Locate the cell with the specified text and output its (X, Y) center coordinate. 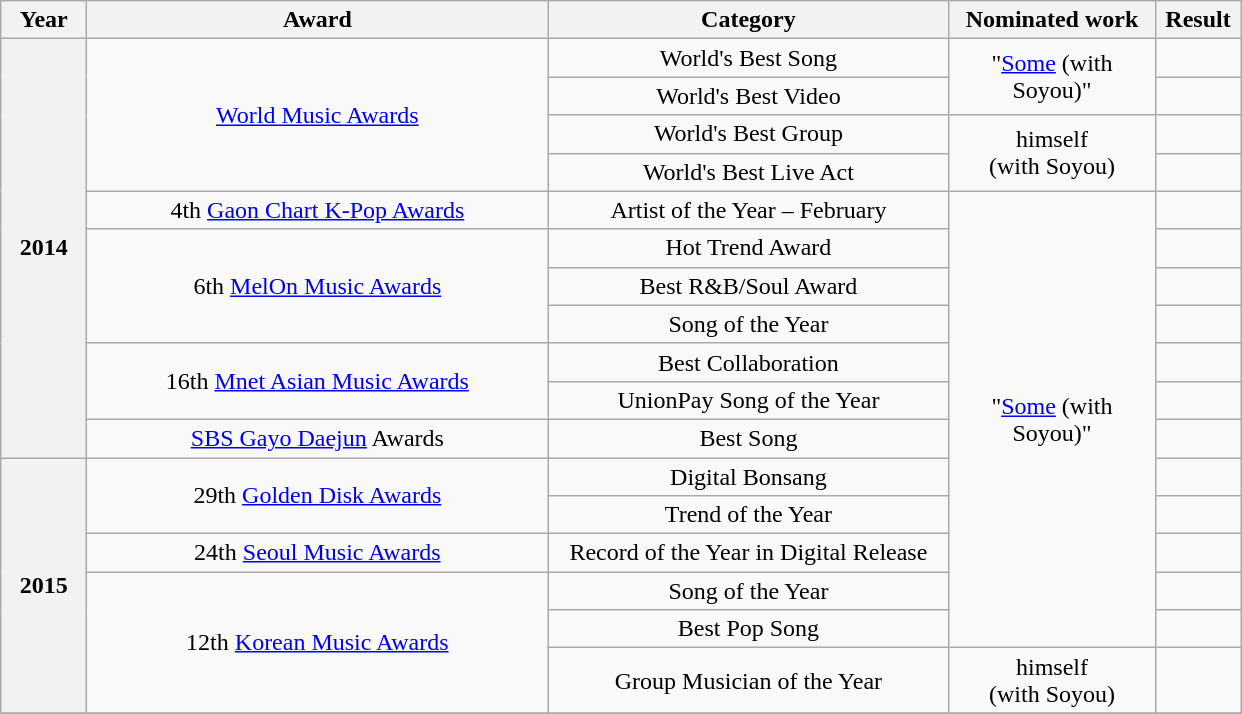
Record of the Year in Digital Release (748, 553)
4th Gaon Chart K-Pop Awards (318, 210)
World's Best Live Act (748, 172)
Hot Trend Award (748, 248)
World's Best Song (748, 58)
SBS Gayo Daejun Awards (318, 438)
World Music Awards (318, 115)
29th Golden Disk Awards (318, 496)
Result (1198, 20)
Award (318, 20)
2014 (44, 248)
Best Pop Song (748, 629)
Year (44, 20)
Nominated work (1052, 20)
Best Collaboration (748, 362)
6th MelOn Music Awards (318, 286)
16th Mnet Asian Music Awards (318, 381)
Group Musician of the Year (748, 680)
Best R&B/Soul Award (748, 286)
12th Korean Music Awards (318, 642)
Digital Bonsang (748, 477)
Artist of the Year – February (748, 210)
UnionPay Song of the Year (748, 400)
Category (748, 20)
Trend of the Year (748, 515)
World's Best Video (748, 96)
World's Best Group (748, 134)
Best Song (748, 438)
24th Seoul Music Awards (318, 553)
2015 (44, 586)
